Determine the (X, Y) coordinate at the center of the cell enclosing the given text.  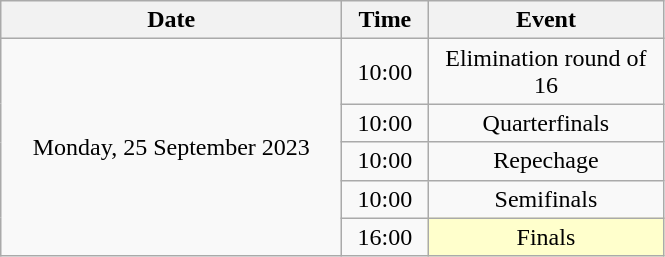
16:00 (385, 237)
Semifinals (546, 199)
Monday, 25 September 2023 (172, 148)
Repechage (546, 161)
Time (385, 20)
Quarterfinals (546, 123)
Finals (546, 237)
Date (172, 20)
Elimination round of 16 (546, 72)
Event (546, 20)
